Detect which cell encompasses the target text, then output its [X, Y] center coordinate. 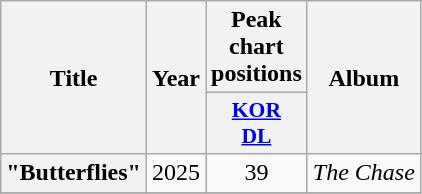
The Chase [364, 173]
Title [74, 78]
Peak chart positions [257, 47]
2025 [176, 173]
KORDL [257, 124]
39 [257, 173]
"Butterflies" [74, 173]
Album [364, 78]
Year [176, 78]
